Find where the given text appears and provide that cell's center as (x, y) coordinate. 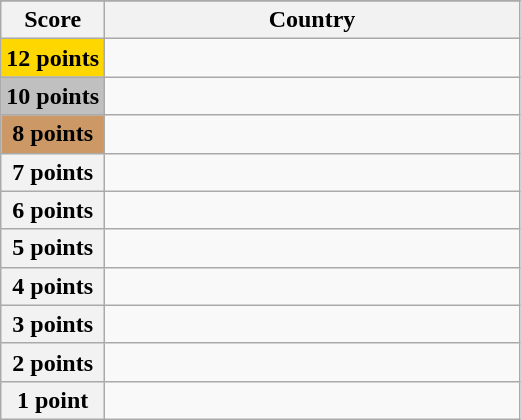
2 points (53, 362)
8 points (53, 134)
10 points (53, 96)
Country (312, 20)
5 points (53, 248)
3 points (53, 324)
7 points (53, 172)
12 points (53, 58)
Score (53, 20)
4 points (53, 286)
6 points (53, 210)
1 point (53, 400)
